Return the (X, Y) coordinate for the center point of the cell that contains the specified text.  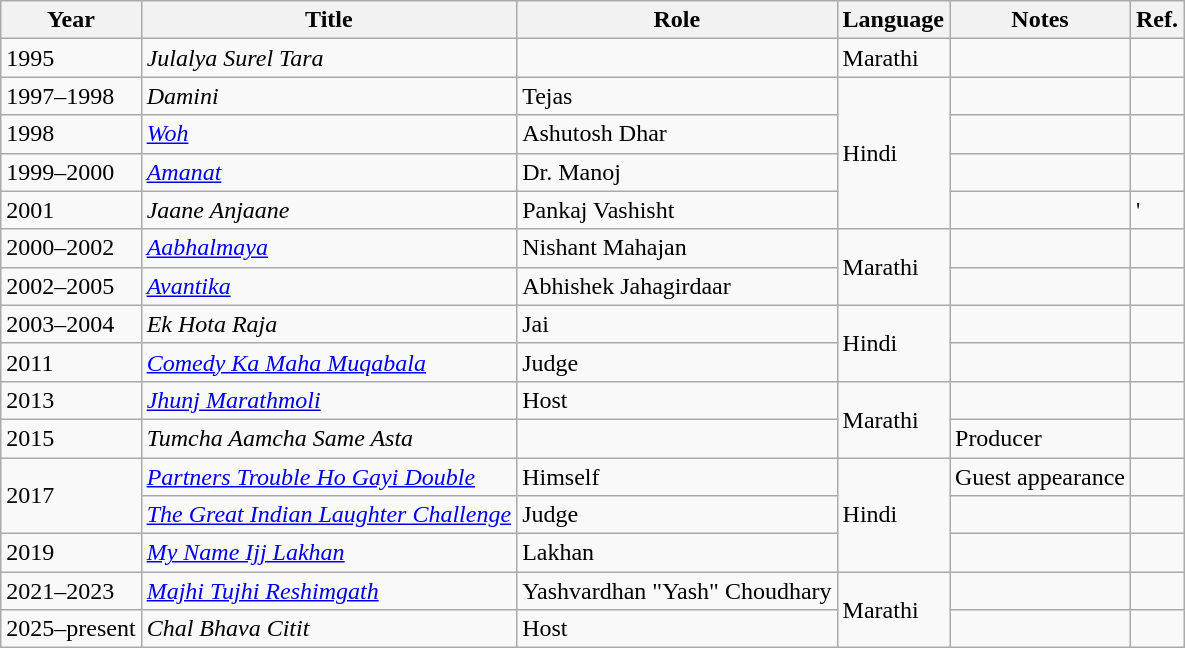
My Name Ijj Lakhan (328, 553)
Amanat (328, 172)
1995 (71, 58)
2017 (71, 496)
Jai (677, 324)
Title (328, 20)
Producer (1040, 438)
Dr. Manoj (677, 172)
2013 (71, 400)
' (1156, 210)
Avantika (328, 286)
2019 (71, 553)
Tejas (677, 96)
Woh (328, 134)
1997–1998 (71, 96)
Julalya Surel Tara (328, 58)
Aabhalmaya (328, 248)
Damini (328, 96)
Language (893, 20)
Tumcha Aamcha Same Asta (328, 438)
Jhunj Marathmoli (328, 400)
Himself (677, 477)
Ref. (1156, 20)
Role (677, 20)
Guest appearance (1040, 477)
Abhishek Jahagirdaar (677, 286)
Nishant Mahajan (677, 248)
2002–2005 (71, 286)
Partners Trouble Ho Gayi Double (328, 477)
2001 (71, 210)
2003–2004 (71, 324)
Year (71, 20)
2011 (71, 362)
Chal Bhava Citit (328, 629)
Lakhan (677, 553)
2021–2023 (71, 591)
Notes (1040, 20)
Majhi Tujhi Reshimgath (328, 591)
Jaane Anjaane (328, 210)
1999–2000 (71, 172)
The Great Indian Laughter Challenge (328, 515)
1998 (71, 134)
Yashvardhan "Yash" Choudhary (677, 591)
2000–2002 (71, 248)
2025–present (71, 629)
Ashutosh Dhar (677, 134)
2015 (71, 438)
Ek Hota Raja (328, 324)
Comedy Ka Maha Muqabala (328, 362)
Pankaj Vashisht (677, 210)
